Pinpoint the cell where the given text exists, returning its (x, y) midpoint coordinate. 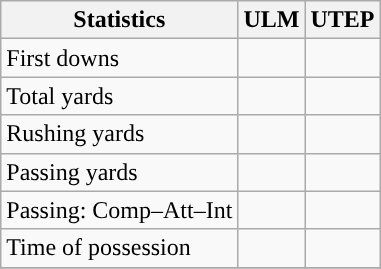
Passing: Comp–Att–Int (120, 210)
Rushing yards (120, 134)
First downs (120, 58)
UTEP (342, 20)
Passing yards (120, 172)
Total yards (120, 96)
Statistics (120, 20)
ULM (272, 20)
Time of possession (120, 248)
